Provide the [X, Y] coordinate of the cell's center where the given text is located.  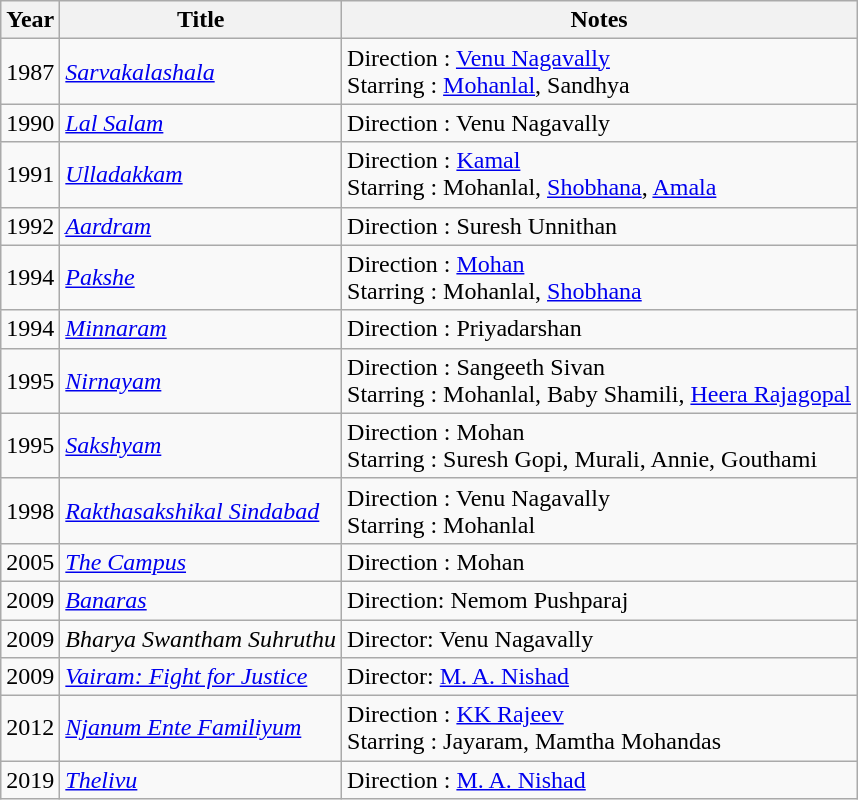
Direction : Venu NagavallyStarring : Mohanlal [600, 510]
Direction: Nemom Pushparaj [600, 600]
2019 [30, 780]
Nirnayam [201, 380]
2012 [30, 728]
Director: M. A. Nishad [600, 677]
Title [201, 20]
1991 [30, 174]
Ulladakkam [201, 174]
Vairam: Fight for Justice [201, 677]
Director: Venu Nagavally [600, 639]
Direction : Suresh Unnithan [600, 226]
Pakshe [201, 278]
Direction : KK RajeevStarring : Jayaram, Mamtha Mohandas [600, 728]
Aardram [201, 226]
Direction : MohanStarring : Mohanlal, Shobhana [600, 278]
Direction : KamalStarring : Mohanlal, Shobhana, Amala [600, 174]
Bharya Swantham Suhruthu [201, 639]
Direction : M. A. Nishad [600, 780]
1998 [30, 510]
1990 [30, 123]
Year [30, 20]
The Campus [201, 562]
Notes [600, 20]
Direction : MohanStarring : Suresh Gopi, Murali, Annie, Gouthami [600, 446]
1987 [30, 72]
Rakthasakshikal Sindabad [201, 510]
1992 [30, 226]
Njanum Ente Familiyum [201, 728]
2005 [30, 562]
Sakshyam [201, 446]
Sarvakalashala [201, 72]
Lal Salam [201, 123]
Direction : Priyadarshan [600, 329]
Banaras [201, 600]
Minnaram [201, 329]
Direction : Mohan [600, 562]
Direction : Sangeeth SivanStarring : Mohanlal, Baby Shamili, Heera Rajagopal [600, 380]
Thelivu [201, 780]
Direction : Venu NagavallyStarring : Mohanlal, Sandhya [600, 72]
Direction : Venu Nagavally [600, 123]
